Return (x, y) of the center of cell containing provided text 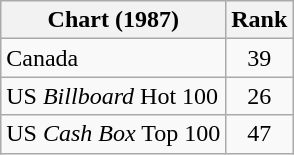
Canada (114, 58)
Rank (260, 20)
26 (260, 96)
US Billboard Hot 100 (114, 96)
39 (260, 58)
Chart (1987) (114, 20)
US Cash Box Top 100 (114, 134)
47 (260, 134)
